Scan for the cell matching the given text and deliver its [x, y] coordinate at center. 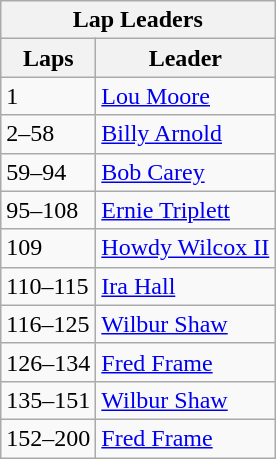
Lou Moore [186, 96]
Laps [48, 58]
126–134 [48, 362]
110–115 [48, 286]
109 [48, 248]
Ernie Triplett [186, 210]
Howdy Wilcox II [186, 248]
116–125 [48, 324]
Ira Hall [186, 286]
2–58 [48, 134]
Billy Arnold [186, 134]
152–200 [48, 438]
95–108 [48, 210]
59–94 [48, 172]
Lap Leaders [138, 20]
1 [48, 96]
Bob Carey [186, 172]
135–151 [48, 400]
Leader [186, 58]
